For the text-containing cell, return its midpoint in [X, Y] coordinate format. 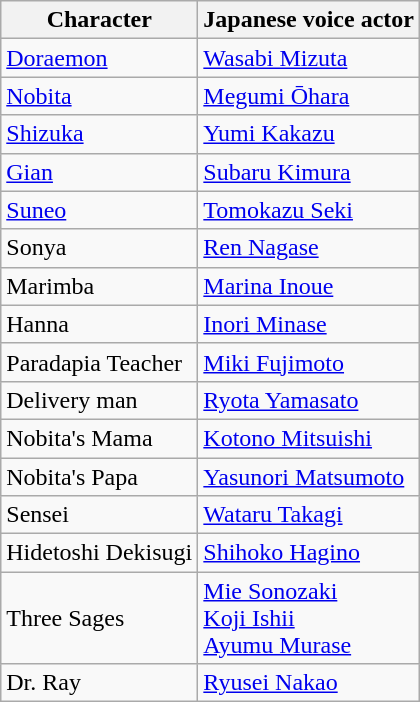
Hanna [100, 324]
Sensei [100, 515]
Shihoko Hagino [309, 553]
Paradapia Teacher [100, 362]
Tomokazu Seki [309, 210]
Ren Nagase [309, 248]
Gian [100, 172]
Character [100, 20]
Marimba [100, 286]
Shizuka [100, 134]
Delivery man [100, 400]
Miki Fujimoto [309, 362]
Marina Inoue [309, 286]
Kotono Mitsuishi [309, 438]
Japanese voice actor [309, 20]
Nobita's Papa [100, 477]
Megumi Ōhara [309, 96]
Three Sages [100, 618]
Sonya [100, 248]
Ryota Yamasato [309, 400]
Yumi Kakazu [309, 134]
Hidetoshi Dekisugi [100, 553]
Mie SonozakiKoji IshiiAyumu Murase [309, 618]
Yasunori Matsumoto [309, 477]
Nobita [100, 96]
Inori Minase [309, 324]
Dr. Ray [100, 683]
Ryusei Nakao [309, 683]
Doraemon [100, 58]
Nobita's Mama [100, 438]
Wataru Takagi [309, 515]
Subaru Kimura [309, 172]
Wasabi Mizuta [309, 58]
Suneo [100, 210]
